Return [x, y] of the center of cell containing provided text 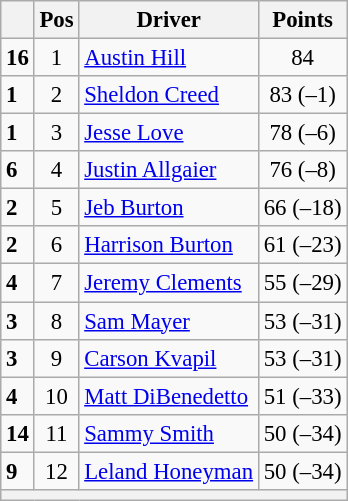
14 [18, 433]
12 [56, 471]
10 [56, 396]
Points [302, 20]
Sheldon Creed [169, 95]
Jeb Burton [169, 208]
78 (–6) [302, 133]
83 (–1) [302, 95]
51 (–33) [302, 396]
8 [56, 321]
11 [56, 433]
76 (–8) [302, 170]
Justin Allgaier [169, 170]
Austin Hill [169, 58]
Harrison Burton [169, 245]
Sammy Smith [169, 433]
66 (–18) [302, 208]
16 [18, 58]
Matt DiBenedetto [169, 396]
84 [302, 58]
Sam Mayer [169, 321]
Leland Honeyman [169, 471]
Driver [169, 20]
55 (–29) [302, 283]
5 [56, 208]
Jesse Love [169, 133]
Carson Kvapil [169, 358]
61 (–23) [302, 245]
Jeremy Clements [169, 283]
Pos [56, 20]
7 [56, 283]
